Locate the cell with the specified text and output its [X, Y] center coordinate. 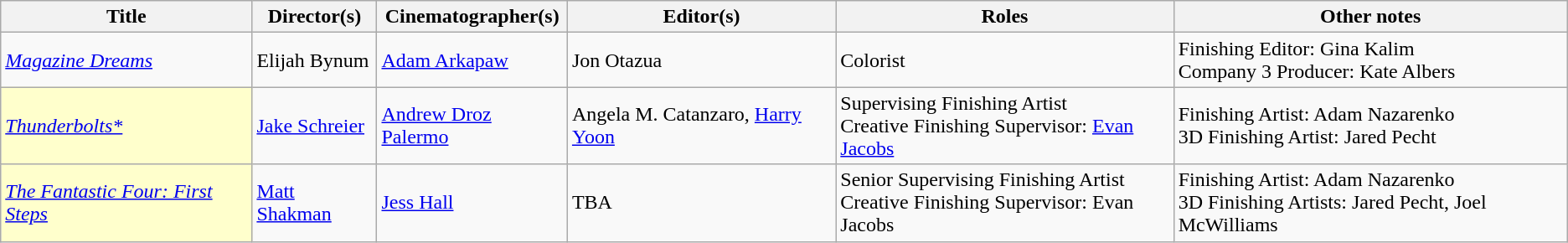
TBA [701, 203]
Finishing Artist: Adam Nazarenko3D Finishing Artist: Jared Pecht [1370, 126]
Title [126, 17]
Elijah Bynum [315, 60]
Thunderbolts* [126, 126]
Finishing Editor: Gina KalimCompany 3 Producer: Kate Albers [1370, 60]
Cinematographer(s) [472, 17]
Jake Schreier [315, 126]
Supervising Finishing ArtistCreative Finishing Supervisor: Evan Jacobs [1005, 126]
Andrew Droz Palermo [472, 126]
Jon Otazua [701, 60]
Adam Arkapaw [472, 60]
Magazine Dreams [126, 60]
Director(s) [315, 17]
Editor(s) [701, 17]
Roles [1005, 17]
Senior Supervising Finishing ArtistCreative Finishing Supervisor: Evan Jacobs [1005, 203]
The Fantastic Four: First Steps [126, 203]
Matt Shakman [315, 203]
Jess Hall [472, 203]
Other notes [1370, 17]
Finishing Artist: Adam Nazarenko3D Finishing Artists: Jared Pecht, Joel McWilliams [1370, 203]
Angela M. Catanzaro, Harry Yoon [701, 126]
Colorist [1005, 60]
